Find where the given text appears and provide that cell's center as [x, y] coordinate. 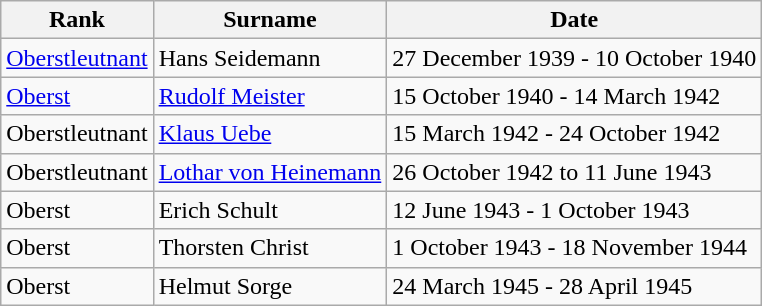
Rank [77, 20]
15 October 1940 - 14 March 1942 [574, 96]
26 October 1942 to 11 June 1943 [574, 172]
1 October 1943 - 18 November 1944 [574, 248]
Klaus Uebe [270, 134]
Date [574, 20]
Lothar von Heinemann [270, 172]
Hans Seidemann [270, 58]
12 June 1943 - 1 October 1943 [574, 210]
Erich Schult [270, 210]
Helmut Sorge [270, 286]
Surname [270, 20]
24 March 1945 - 28 April 1945 [574, 286]
15 March 1942 - 24 October 1942 [574, 134]
Rudolf Meister [270, 96]
Thorsten Christ [270, 248]
27 December 1939 - 10 October 1940 [574, 58]
